For the text-containing cell, return its midpoint in (X, Y) coordinate format. 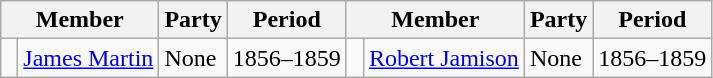
Robert Jamison (444, 58)
James Martin (88, 58)
